Return (X, Y) of the center of cell containing provided text 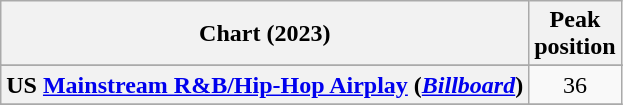
Chart (2023) (265, 34)
36 (575, 85)
Peakposition (575, 34)
US Mainstream R&B/Hip-Hop Airplay (Billboard) (265, 85)
